Provide the [X, Y] coordinate of the cell's center where the given text is located.  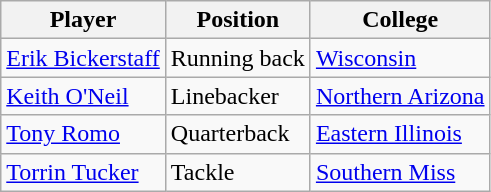
Wisconsin [400, 58]
Northern Arizona [400, 96]
Position [238, 20]
College [400, 20]
Erik Bickerstaff [84, 58]
Eastern Illinois [400, 134]
Tackle [238, 172]
Linebacker [238, 96]
Southern Miss [400, 172]
Keith O'Neil [84, 96]
Running back [238, 58]
Torrin Tucker [84, 172]
Quarterback [238, 134]
Player [84, 20]
Tony Romo [84, 134]
